Identify which cell holds the provided text, then report its [x, y] central coordinate. 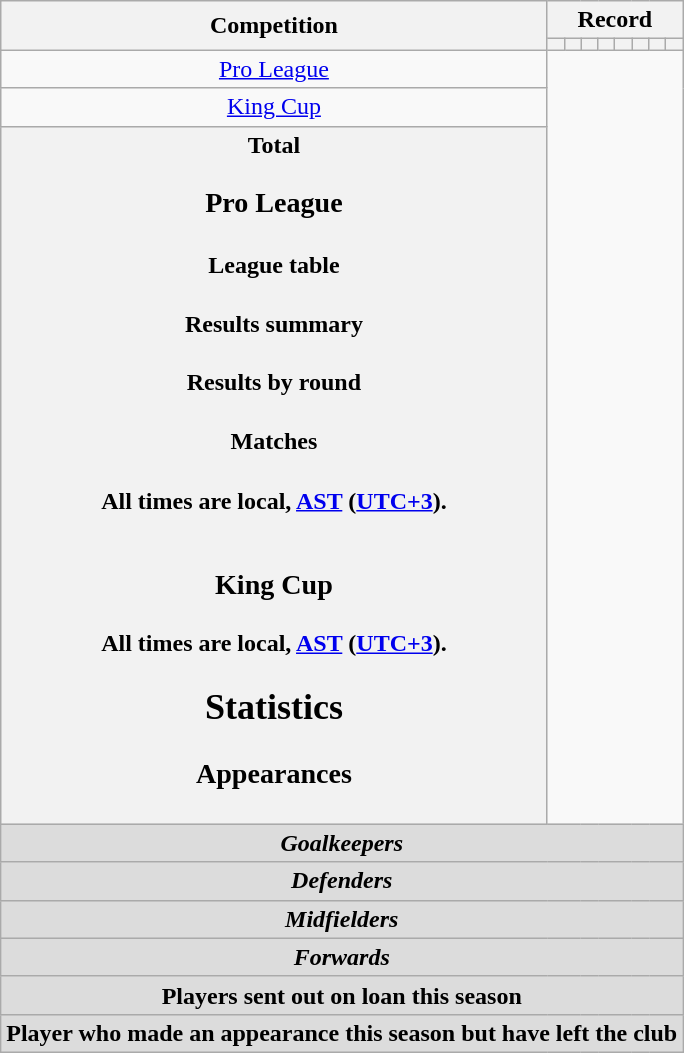
King Cup [274, 107]
Competition [274, 26]
Pro League [274, 69]
Record [615, 20]
Player who made an appearance this season but have left the club [342, 1033]
Forwards [342, 957]
Players sent out on loan this season [342, 995]
Goalkeepers [342, 843]
Midfielders [342, 919]
Defenders [342, 881]
